Return the (x, y) coordinate for the center point of the cell that contains the specified text.  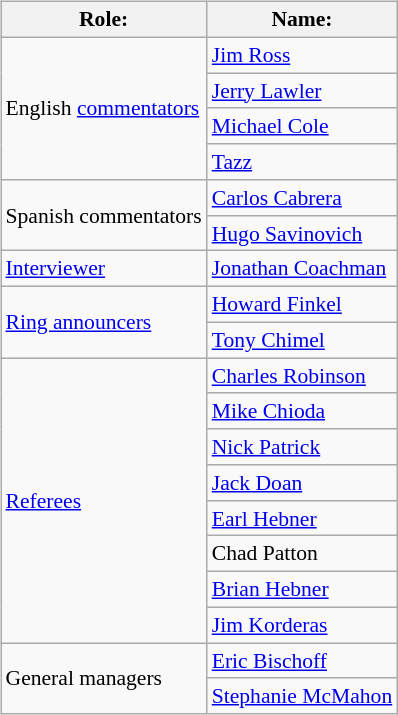
Jerry Lawler (302, 91)
Interviewer (103, 269)
Carlos Cabrera (302, 198)
Earl Hebner (302, 518)
Jim Ross (302, 55)
Nick Patrick (302, 447)
Charles Robinson (302, 376)
Tazz (302, 162)
Role: (103, 20)
General managers (103, 678)
Ring announcers (103, 322)
Referees (103, 500)
Tony Chimel (302, 340)
Mike Chioda (302, 411)
Chad Patton (302, 554)
Spanish commentators (103, 216)
Jim Korderas (302, 625)
Brian Hebner (302, 590)
Hugo Savinovich (302, 233)
English commentators (103, 108)
Jack Doan (302, 483)
Michael Cole (302, 126)
Stephanie McMahon (302, 696)
Jonathan Coachman (302, 269)
Eric Bischoff (302, 661)
Howard Finkel (302, 305)
Name: (302, 20)
